Return the (X, Y) coordinate for the center point of the cell that contains the specified text.  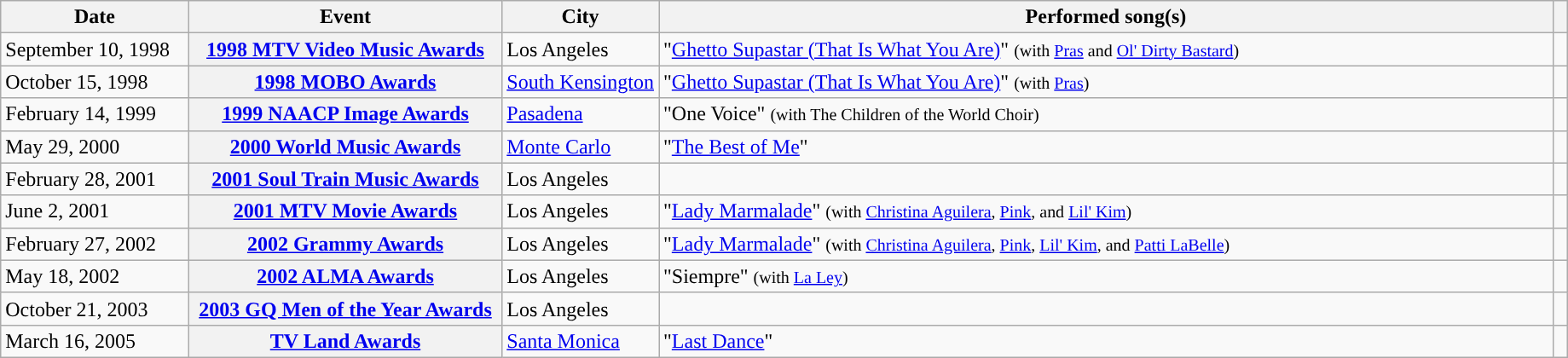
October 21, 2003 (95, 309)
1999 NAACP Image Awards (345, 114)
October 15, 1998 (95, 82)
2001 MTV Movie Awards (345, 211)
Santa Monica (581, 341)
2002 Grammy Awards (345, 244)
City (581, 17)
June 2, 2001 (95, 211)
Event (345, 17)
"One Voice" (with The Children of the World Choir) (1105, 114)
September 10, 1998 (95, 49)
2002 ALMA Awards (345, 276)
"Ghetto Supastar (That Is What You Are)" (with Pras) (1105, 82)
2003 GQ Men of the Year Awards (345, 309)
Performed song(s) (1105, 17)
TV Land Awards (345, 341)
2000 World Music Awards (345, 147)
February 14, 1999 (95, 114)
"Siempre" (with La Ley) (1105, 276)
South Kensington (581, 82)
"Ghetto Supastar (That Is What You Are)" (with Pras and Ol' Dirty Bastard) (1105, 49)
"The Best of Me" (1105, 147)
1998 MOBO Awards (345, 82)
May 18, 2002 (95, 276)
March 16, 2005 (95, 341)
"Last Dance" (1105, 341)
Date (95, 17)
Pasadena (581, 114)
May 29, 2000 (95, 147)
"Lady Marmalade" (with Christina Aguilera, Pink, and Lil' Kim) (1105, 211)
1998 MTV Video Music Awards (345, 49)
Monte Carlo (581, 147)
"Lady Marmalade" (with Christina Aguilera, Pink, Lil' Kim, and Patti LaBelle) (1105, 244)
February 28, 2001 (95, 179)
2001 Soul Train Music Awards (345, 179)
February 27, 2002 (95, 244)
